Output the [X, Y] coordinate of the center of the cell containing the given text.  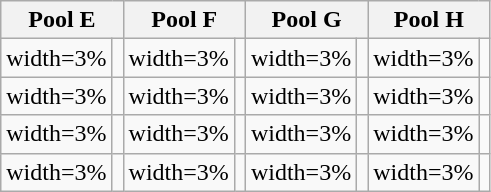
Pool H [429, 20]
Pool G [306, 20]
Pool F [184, 20]
Pool E [62, 20]
